Return the [X, Y] coordinate for the center point of the cell that contains the specified text.  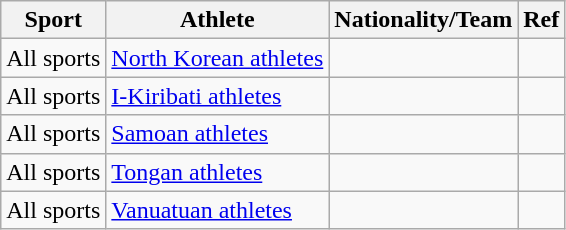
Ref [542, 20]
North Korean athletes [218, 58]
Nationality/Team [424, 20]
Sport [54, 20]
Samoan athletes [218, 134]
Tongan athletes [218, 172]
I-Kiribati athletes [218, 96]
Athlete [218, 20]
Vanuatuan athletes [218, 210]
